Locate the cell with the specified text and output its [X, Y] center coordinate. 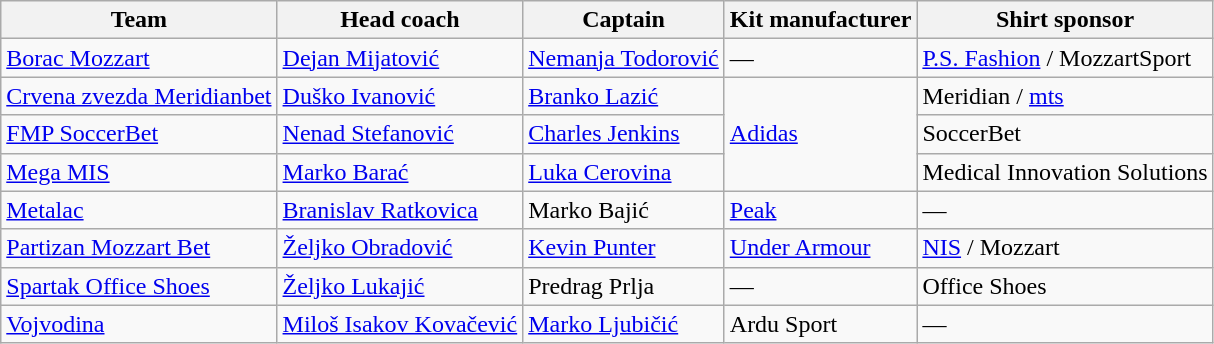
Spartak Office Shoes [139, 286]
Miloš Isakov Kovačević [400, 324]
Ardu Sport [820, 324]
Željko Obradović [400, 248]
Team [139, 20]
Branislav Ratkovica [400, 210]
Predrag Prlja [624, 286]
Charles Jenkins [624, 134]
Crvena zvezda Meridianbet [139, 96]
Shirt sponsor [1065, 20]
Adidas [820, 134]
Medical Innovation Solutions [1065, 172]
Marko Barać [400, 172]
Kit manufacturer [820, 20]
Željko Lukajić [400, 286]
Meridian / mts [1065, 96]
NIS / Mozzart [1065, 248]
Dejan Mijatović [400, 58]
Borac Mozzart [139, 58]
Office Shoes [1065, 286]
Nenad Stefanović [400, 134]
FMP SoccerBet [139, 134]
Mega MIS [139, 172]
Metalac [139, 210]
Marko Ljubičić [624, 324]
Captain [624, 20]
Partizan Mozzart Bet [139, 248]
Branko Lazić [624, 96]
SoccerBet [1065, 134]
Nemanja Todorović [624, 58]
Luka Cerovina [624, 172]
Marko Bajić [624, 210]
Head coach [400, 20]
Under Armour [820, 248]
Peak [820, 210]
Duško Ivanović [400, 96]
Kevin Punter [624, 248]
P.S. Fashion / MozzartSport [1065, 58]
Vojvodina [139, 324]
